Identify which cell holds the provided text, then report its [X, Y] central coordinate. 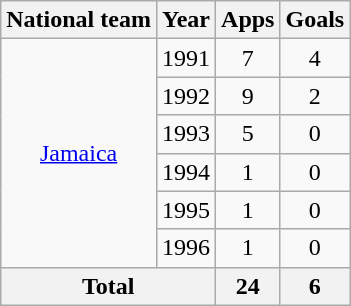
4 [315, 58]
1992 [186, 96]
7 [248, 58]
6 [315, 286]
2 [315, 96]
Jamaica [79, 153]
Goals [315, 20]
Year [186, 20]
5 [248, 134]
1994 [186, 172]
9 [248, 96]
24 [248, 286]
Apps [248, 20]
Total [108, 286]
1995 [186, 210]
1996 [186, 248]
National team [79, 20]
1991 [186, 58]
1993 [186, 134]
